Capture the cell that displays the provided text and extract its [x, y] central coordinate. 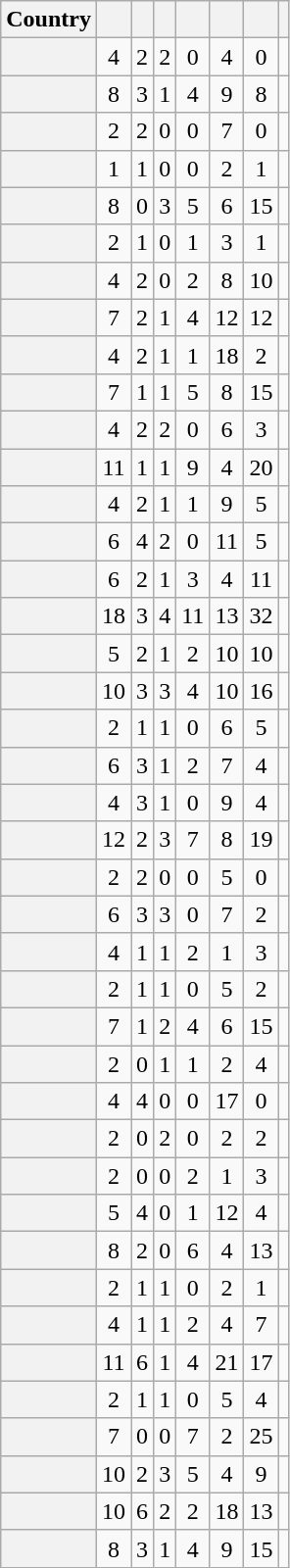
32 [261, 616]
25 [261, 1437]
19 [261, 840]
16 [261, 691]
20 [261, 467]
21 [227, 1362]
Country [49, 20]
